Locate the cell with the specified text and output its (x, y) center coordinate. 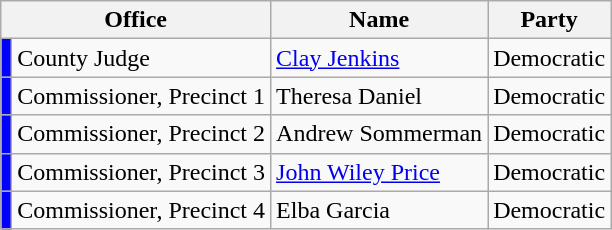
Andrew Sommerman (380, 134)
Party (550, 20)
Commissioner, Precinct 3 (142, 172)
County Judge (142, 58)
John Wiley Price (380, 172)
Commissioner, Precinct 1 (142, 96)
Name (380, 20)
Theresa Daniel (380, 96)
Elba Garcia (380, 210)
Commissioner, Precinct 2 (142, 134)
Office (136, 20)
Commissioner, Precinct 4 (142, 210)
Clay Jenkins (380, 58)
